Pinpoint the cell where the given text exists, returning its (X, Y) midpoint coordinate. 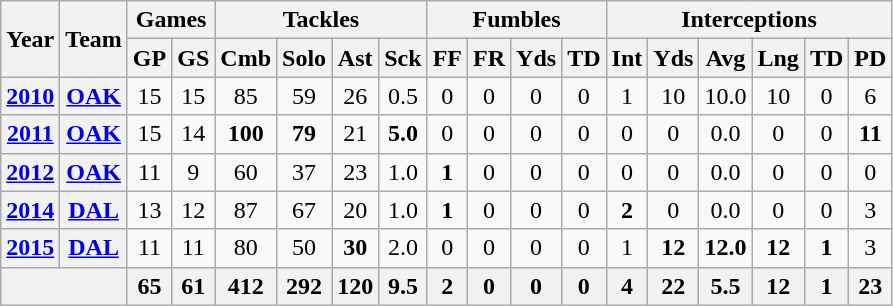
13 (149, 210)
80 (246, 248)
10.0 (726, 96)
FF (447, 58)
60 (246, 172)
37 (304, 172)
Solo (304, 58)
5.5 (726, 286)
Int (627, 58)
21 (356, 134)
14 (194, 134)
9.5 (403, 286)
2012 (30, 172)
65 (149, 286)
292 (304, 286)
20 (356, 210)
2015 (30, 248)
Tackles (321, 20)
PD (870, 58)
59 (304, 96)
Interceptions (749, 20)
Year (30, 39)
30 (356, 248)
67 (304, 210)
87 (246, 210)
Lng (778, 58)
6 (870, 96)
0.5 (403, 96)
85 (246, 96)
79 (304, 134)
Fumbles (516, 20)
GP (149, 58)
Ast (356, 58)
Games (170, 20)
Cmb (246, 58)
61 (194, 286)
GS (194, 58)
2.0 (403, 248)
412 (246, 286)
Sck (403, 58)
12.0 (726, 248)
5.0 (403, 134)
120 (356, 286)
2014 (30, 210)
2010 (30, 96)
26 (356, 96)
Team (94, 39)
9 (194, 172)
22 (674, 286)
100 (246, 134)
50 (304, 248)
FR (488, 58)
Avg (726, 58)
2011 (30, 134)
4 (627, 286)
